Detect which cell encompasses the target text, then output its (x, y) center coordinate. 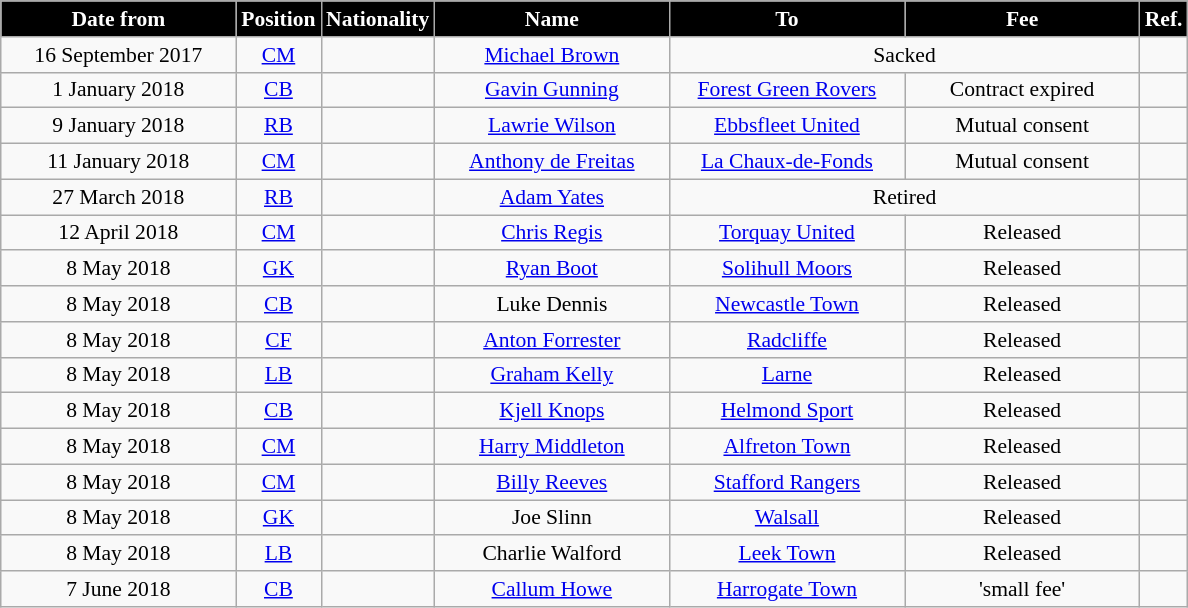
Luke Dennis (552, 304)
Harry Middleton (552, 447)
Chris Regis (552, 233)
Radcliffe (786, 340)
Harrogate Town (786, 589)
Ebbsfleet United (786, 126)
Stafford Rangers (786, 482)
Gavin Gunning (552, 90)
Name (552, 19)
Helmond Sport (786, 411)
Charlie Walford (552, 554)
Adam Yates (552, 197)
Kjell Knops (552, 411)
Joe Slinn (552, 518)
Callum Howe (552, 589)
Sacked (904, 55)
La Chaux-de-Fonds (786, 162)
Leek Town (786, 554)
Michael Brown (552, 55)
9 January 2018 (118, 126)
Lawrie Wilson (552, 126)
Contract expired (1022, 90)
Nationality (378, 19)
1 January 2018 (118, 90)
'small fee' (1022, 589)
11 January 2018 (118, 162)
Solihull Moors (786, 269)
Retired (904, 197)
Anton Forrester (552, 340)
16 September 2017 (118, 55)
12 April 2018 (118, 233)
Ryan Boot (552, 269)
Alfreton Town (786, 447)
Larne (786, 375)
27 March 2018 (118, 197)
Walsall (786, 518)
Date from (118, 19)
CF (278, 340)
Fee (1022, 19)
Ref. (1164, 19)
7 June 2018 (118, 589)
Newcastle Town (786, 304)
Position (278, 19)
Torquay United (786, 233)
Anthony de Freitas (552, 162)
To (786, 19)
Billy Reeves (552, 482)
Graham Kelly (552, 375)
Forest Green Rovers (786, 90)
